Return the (X, Y) coordinate for the center point of the cell that contains the specified text.  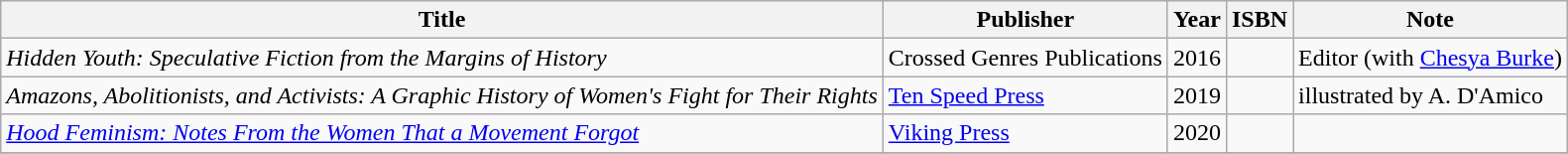
2019 (1196, 95)
Crossed Genres Publications (1025, 58)
Publisher (1025, 20)
Hidden Youth: Speculative Fiction from the Margins of History (442, 58)
2016 (1196, 58)
2020 (1196, 133)
ISBN (1260, 20)
Ten Speed Press (1025, 95)
Hood Feminism: Notes From the Women That a Movement Forgot (442, 133)
Amazons, Abolitionists, and Activists: A Graphic History of Women's Fight for Their Rights (442, 95)
Viking Press (1025, 133)
Year (1196, 20)
Note (1430, 20)
Title (442, 20)
illustrated by A. D'Amico (1430, 95)
Editor (with Chesya Burke) (1430, 58)
